Extract the [x, y] coordinate from the center of the cell holding the provided text.  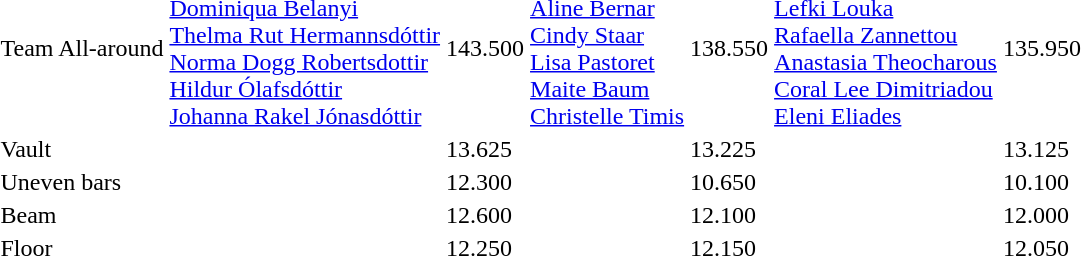
10.650 [730, 182]
13.625 [486, 149]
12.300 [486, 182]
13.225 [730, 149]
12.100 [730, 215]
12.600 [486, 215]
